Extract the (x, y) coordinate from the center of the cell holding the provided text.  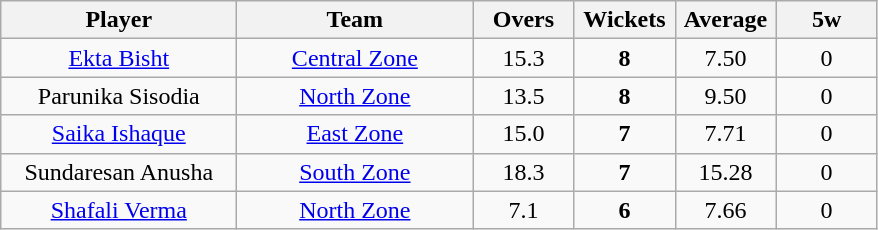
Wickets (624, 20)
East Zone (355, 134)
7.1 (524, 210)
Sundaresan Anusha (119, 172)
Parunika Sisodia (119, 96)
Ekta Bisht (119, 58)
Overs (524, 20)
Saika Ishaque (119, 134)
15.0 (524, 134)
7.71 (726, 134)
Average (726, 20)
Shafali Verma (119, 210)
Player (119, 20)
18.3 (524, 172)
South Zone (355, 172)
6 (624, 210)
5w (826, 20)
13.5 (524, 96)
7.50 (726, 58)
7.66 (726, 210)
9.50 (726, 96)
Team (355, 20)
15.28 (726, 172)
15.3 (524, 58)
Central Zone (355, 58)
